For the text-containing cell, return its midpoint in (x, y) coordinate format. 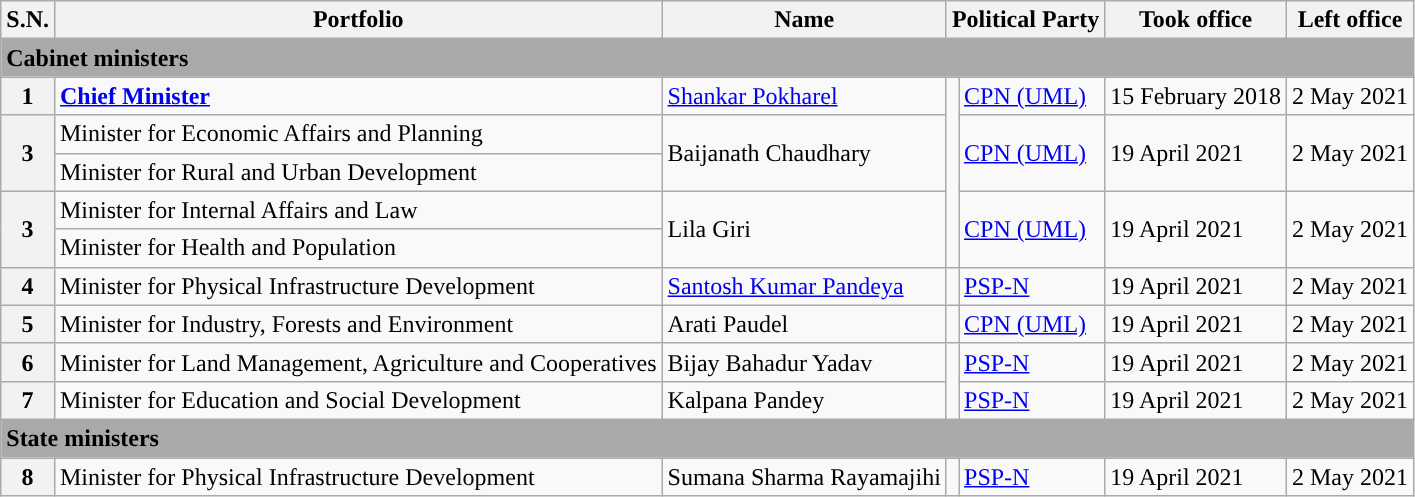
Minister for Economic Affairs and Planning (358, 134)
Minister for Land Management, Agriculture and Cooperatives (358, 362)
7 (28, 400)
State ministers (708, 438)
Minister for Health and Population (358, 248)
Cabinet ministers (708, 58)
Minister for Industry, Forests and Environment (358, 324)
4 (28, 286)
Took office (1196, 20)
Santosh Kumar Pandeya (804, 286)
5 (28, 324)
Bijay Bahadur Yadav (804, 362)
Political Party (1025, 20)
Sumana Sharma Rayamajihi (804, 477)
8 (28, 477)
Shankar Pokharel (804, 96)
1 (28, 96)
Portfolio (358, 20)
Chief Minister (358, 96)
Baijanath Chaudhary (804, 153)
6 (28, 362)
Minister for Internal Affairs and Law (358, 210)
S.N. (28, 20)
Minister for Rural and Urban Development (358, 172)
Minister for Education and Social Development (358, 400)
15 February 2018 (1196, 96)
Name (804, 20)
Kalpana Pandey (804, 400)
Left office (1350, 20)
Arati Paudel (804, 324)
Lila Giri (804, 229)
